Scan for the cell matching the given text and deliver its [X, Y] coordinate at center. 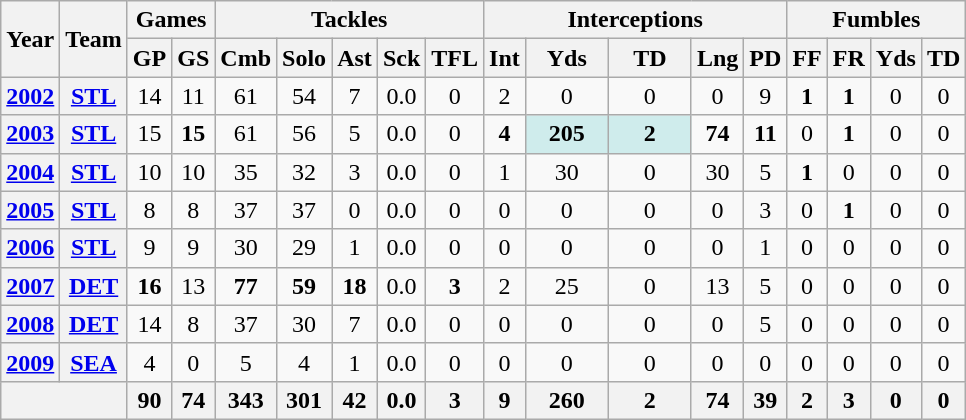
Tackles [350, 20]
39 [766, 400]
Lng [717, 58]
SEA [94, 362]
Games [170, 20]
Cmb [246, 58]
Team [94, 39]
301 [304, 400]
205 [566, 134]
59 [304, 286]
Fumbles [876, 20]
GP [149, 58]
18 [355, 286]
2008 [30, 324]
Ast [355, 58]
PD [766, 58]
343 [246, 400]
FR [848, 58]
35 [246, 172]
16 [149, 286]
2004 [30, 172]
FF [807, 58]
Year [30, 39]
29 [304, 248]
2003 [30, 134]
2006 [30, 248]
25 [566, 286]
2007 [30, 286]
32 [304, 172]
Solo [304, 58]
77 [246, 286]
Interceptions [636, 20]
2005 [30, 210]
260 [566, 400]
TFL [455, 58]
90 [149, 400]
Int [505, 58]
GS [194, 58]
56 [304, 134]
54 [304, 96]
2009 [30, 362]
Sck [401, 58]
2002 [30, 96]
42 [355, 400]
